Find where the given text appears and provide that cell's center as (x, y) coordinate. 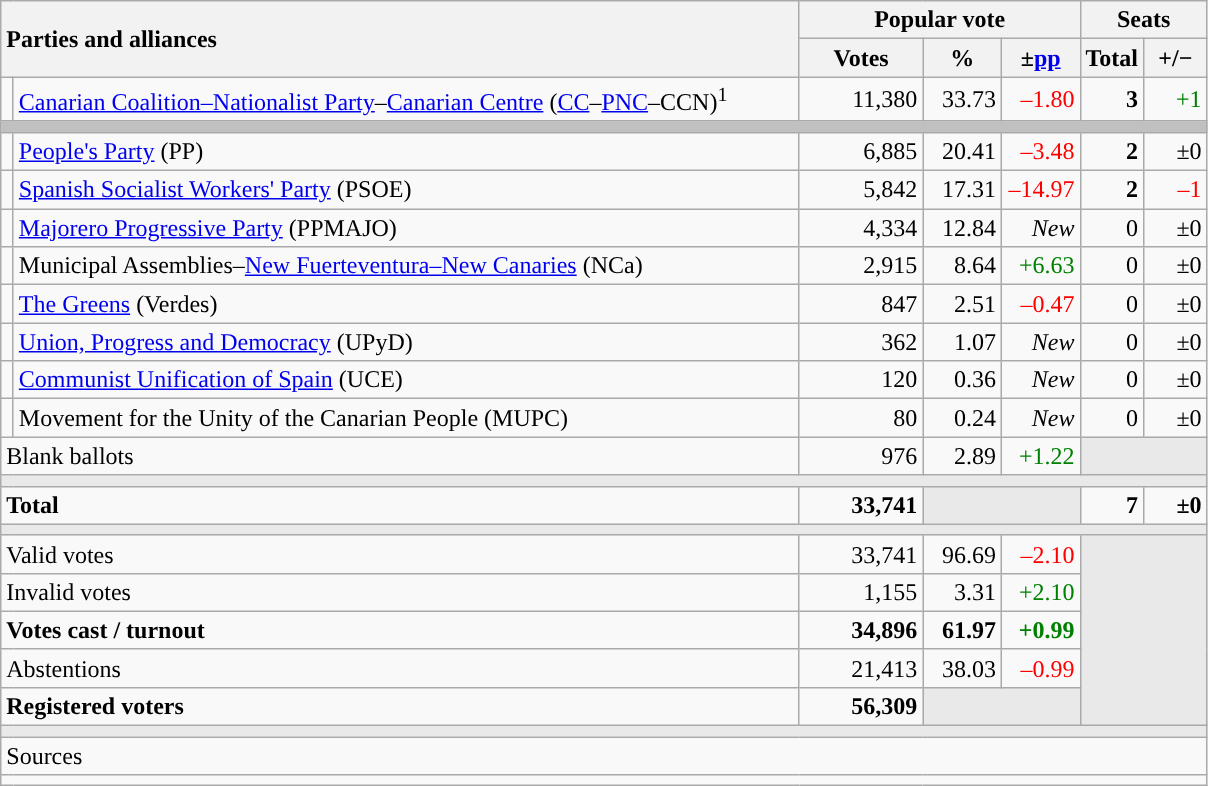
976 (861, 456)
17.31 (962, 190)
847 (861, 304)
96.69 (962, 554)
+0.99 (1040, 630)
Majorero Progressive Party (PPMAJO) (406, 228)
Popular vote (940, 20)
Valid votes (400, 554)
33.73 (962, 100)
+1 (1176, 100)
8.64 (962, 266)
±pp (1040, 58)
5,842 (861, 190)
12.84 (962, 228)
Votes (861, 58)
The Greens (Verdes) (406, 304)
Movement for the Unity of the Canarian People (MUPC) (406, 418)
+/− (1176, 58)
Invalid votes (400, 592)
20.41 (962, 151)
Parties and alliances (400, 39)
2.89 (962, 456)
4,334 (861, 228)
Canarian Coalition–Nationalist Party–Canarian Centre (CC–PNC–CCN)1 (406, 100)
Municipal Assemblies–New Fuerteventura–New Canaries (NCa) (406, 266)
% (962, 58)
21,413 (861, 668)
2,915 (861, 266)
Blank ballots (400, 456)
–3.48 (1040, 151)
Union, Progress and Democracy (UPyD) (406, 342)
7 (1112, 505)
61.97 (962, 630)
0.24 (962, 418)
–1 (1176, 190)
0.36 (962, 380)
Votes cast / turnout (400, 630)
Spanish Socialist Workers' Party (PSOE) (406, 190)
38.03 (962, 668)
2.51 (962, 304)
Abstentions (400, 668)
Seats (1144, 20)
Registered voters (400, 706)
362 (861, 342)
+2.10 (1040, 592)
+1.22 (1040, 456)
–14.97 (1040, 190)
People's Party (PP) (406, 151)
120 (861, 380)
11,380 (861, 100)
56,309 (861, 706)
34,896 (861, 630)
–1.80 (1040, 100)
1.07 (962, 342)
6,885 (861, 151)
80 (861, 418)
–0.47 (1040, 304)
–0.99 (1040, 668)
+6.63 (1040, 266)
–2.10 (1040, 554)
3.31 (962, 592)
Communist Unification of Spain (UCE) (406, 380)
Sources (604, 756)
3 (1112, 100)
1,155 (861, 592)
